Return [X, Y] of the center of cell containing provided text 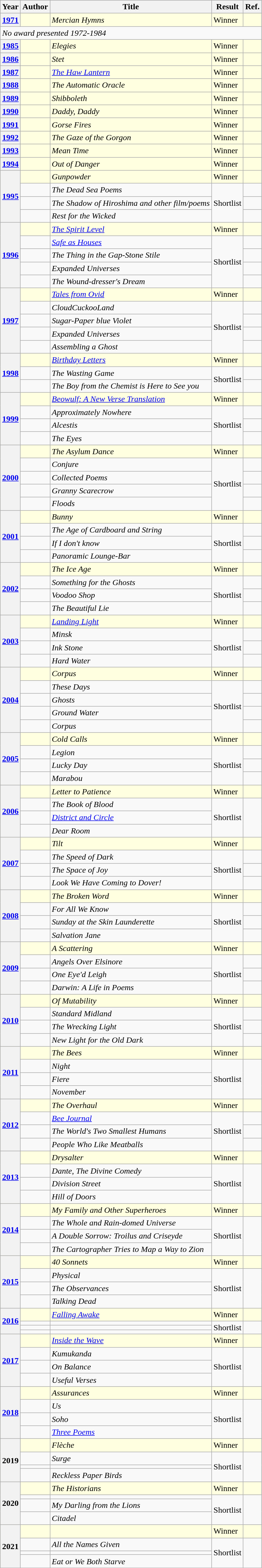
The Shadow of Hiroshima and other film/poems [131, 203]
Sunday at the Skin Launderette [131, 922]
The Broken Word [131, 896]
1971 [10, 20]
1990 [10, 111]
Gorse Fires [131, 124]
Collected Poems [131, 478]
On Balance [131, 1367]
November [131, 1092]
Year [10, 7]
Lucky Day [131, 765]
New Light for the Old Dark [131, 1040]
Conjure [131, 464]
Assurances [131, 1393]
For All We Know [131, 909]
1988 [10, 85]
Safe as Houses [131, 242]
The Thing in the Gap-Stone Stile [131, 255]
1987 [10, 72]
Dante, The Divine Comedy [131, 1171]
Ground Water [131, 713]
Title [131, 7]
Bunny [131, 517]
1989 [10, 98]
The World's Two Smallest Humans [131, 1131]
Talking Dead [131, 1301]
Ghosts [131, 700]
1992 [10, 137]
The Historians [131, 1488]
2005 [10, 759]
The Wound-dresser's Dream [131, 281]
The Speed of Dark [131, 857]
One Eye'd Leigh [131, 974]
1996 [10, 255]
Standard Midland [131, 1014]
Hard Water [131, 661]
The Asylum Dance [131, 451]
1997 [10, 321]
Result [227, 7]
Angels Over Elsinore [131, 961]
Mean Time [131, 150]
2000 [10, 478]
2012 [10, 1125]
1986 [10, 59]
The Ice Age [131, 569]
2019 [10, 1460]
1994 [10, 164]
No award presented 1972-1984 [131, 33]
Out of Danger [131, 164]
2006 [10, 811]
The Space of Joy [131, 870]
If I don't know [131, 543]
Reckless Paper Birds [131, 1475]
Look We Have Coming to Dover! [131, 883]
Dear Room [131, 831]
My Darling from the Lions [131, 1505]
2002 [10, 589]
The Wrecking Light [131, 1027]
Cold Calls [131, 739]
Fiere [131, 1079]
Minsk [131, 635]
2007 [10, 863]
The Dead Sea Poems [131, 190]
The Wasting Game [131, 373]
Hill of Doors [131, 1197]
2018 [10, 1412]
Elegies [131, 46]
Tales from Ovid [131, 294]
People Who Like Meatballs [131, 1144]
2001 [10, 536]
Mercian Hymns [131, 20]
Bee Journal [131, 1118]
The Boy from the Chemist is Here to See you [131, 386]
2003 [10, 641]
2009 [10, 968]
Rest for the Wicked [131, 216]
Birthday Letters [131, 360]
1993 [10, 150]
Falling Awake [131, 1314]
Landing Light [131, 621]
Author [35, 7]
Inside the Wave [131, 1341]
The Beautiful Lie [131, 608]
Physical [131, 1275]
A Scattering [131, 948]
Salvation Jane [131, 935]
Darwin: A Life in Poems [131, 987]
2017 [10, 1360]
2011 [10, 1073]
Eat or We Both Starve [131, 1561]
2008 [10, 916]
Gunpowder [131, 177]
The Cartographer Tries to Map a Way to Zion [131, 1249]
1991 [10, 124]
2021 [10, 1546]
Daddy, Daddy [131, 111]
Soho [131, 1419]
1985 [10, 46]
These Days [131, 687]
2013 [10, 1177]
Panoramic Lounge-Bar [131, 556]
Useful Verses [131, 1380]
CloudCuckooLand [131, 307]
Division Street [131, 1184]
Something for the Ghosts [131, 582]
Of Mutability [131, 1001]
2015 [10, 1282]
The Book of Blood [131, 805]
Ref. [252, 7]
Shibboleth [131, 98]
District and Circle [131, 818]
The Bees [131, 1053]
The Haw Lantern [131, 72]
2014 [10, 1229]
The Eyes [131, 438]
Stet [131, 59]
Alcestis [131, 425]
Legion [131, 752]
A Double Sorrow: Troilus and Criseyde [131, 1236]
40 Sonnets [131, 1262]
The Observances [131, 1288]
Drysalter [131, 1157]
Assembling a Ghost [131, 347]
Us [131, 1406]
All the Names Given [131, 1544]
My Family and Other Superheroes [131, 1210]
2020 [10, 1503]
Citadel [131, 1518]
Kumukanda [131, 1354]
The Gaze of the Gorgon [131, 137]
Night [131, 1066]
Marabou [131, 778]
Floods [131, 504]
2016 [10, 1321]
1999 [10, 419]
Flèche [131, 1445]
The Automatic Oracle [131, 85]
Ink Stone [131, 648]
2004 [10, 700]
Sugar-Paper blue Violet [131, 321]
Three Poems [131, 1432]
The Whole and Rain-domed Universe [131, 1223]
Beowulf: A New Verse Translation [131, 399]
The Age of Cardboard and String [131, 530]
Surge [131, 1458]
Letter to Patience [131, 791]
The Spirit Level [131, 229]
Tilt [131, 844]
Voodoo Shop [131, 595]
2010 [10, 1020]
Granny Scarecrow [131, 491]
1995 [10, 197]
The Overhaul [131, 1105]
Approximately Nowhere [131, 412]
1998 [10, 373]
